Provide the (X, Y) coordinate of the cell's center where the given text is located.  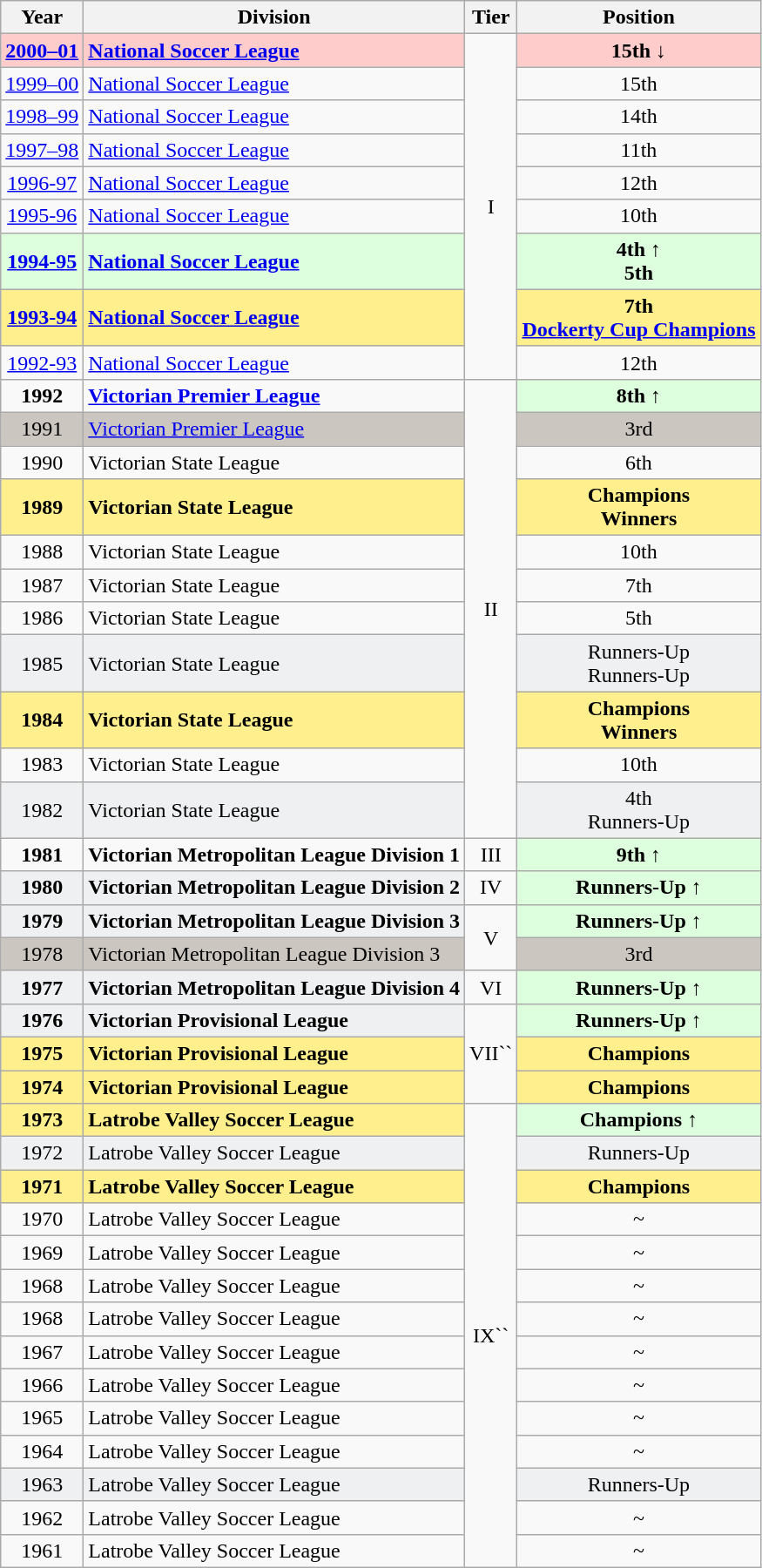
Victorian Metropolitan League Division 4 (274, 987)
2000–01 (42, 51)
1983 (42, 765)
Division (274, 17)
VII`` (491, 1053)
1991 (42, 429)
1964 (42, 1451)
1965 (42, 1418)
1999–00 (42, 84)
1998–99 (42, 117)
1992-93 (42, 362)
1967 (42, 1352)
15th ↓ (639, 51)
1987 (42, 585)
1977 (42, 987)
1988 (42, 552)
1962 (42, 1517)
1978 (42, 954)
Year (42, 17)
1972 (42, 1153)
1963 (42, 1484)
III (491, 855)
11th (639, 150)
I (491, 207)
1989 (42, 507)
1993-94 (42, 317)
4th Runners-Up (639, 810)
4th ↑5th (639, 261)
IX`` (491, 1336)
VI (491, 987)
1985 (42, 664)
1971 (42, 1186)
6th (639, 463)
II (491, 608)
1961 (42, 1551)
1992 (42, 395)
1976 (42, 1020)
1966 (42, 1385)
1994-95 (42, 261)
7th (639, 585)
1995-96 (42, 216)
8th ↑ (639, 395)
1969 (42, 1253)
1974 (42, 1086)
5th (639, 618)
15th (639, 84)
9th ↑ (639, 855)
Victorian Metropolitan League Division 1 (274, 855)
1970 (42, 1220)
1986 (42, 618)
1975 (42, 1053)
1996-97 (42, 183)
IV (491, 888)
V (491, 937)
Champions ↑ (639, 1120)
1981 (42, 855)
1980 (42, 888)
1982 (42, 810)
1990 (42, 463)
1997–98 (42, 150)
14th (639, 117)
Tier (491, 17)
1984 (42, 720)
1979 (42, 921)
Position (639, 17)
7th Dockerty Cup Champions (639, 317)
Runners-Up Runners-Up (639, 664)
Victorian Metropolitan League Division 2 (274, 888)
1973 (42, 1120)
